Locate the cell with the specified text and output its [X, Y] center coordinate. 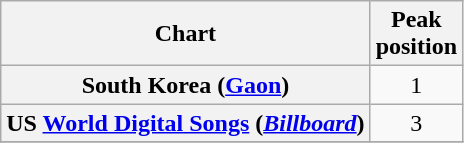
Peakposition [416, 34]
Chart [186, 34]
South Korea (Gaon) [186, 85]
1 [416, 85]
3 [416, 123]
US World Digital Songs (Billboard) [186, 123]
